Search for the cell housing the specified text and yield its [x, y] center coordinate. 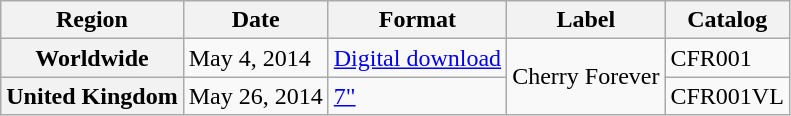
Date [256, 20]
7" [417, 96]
Region [92, 20]
May 4, 2014 [256, 58]
Digital download [417, 58]
CFR001VL [727, 96]
Worldwide [92, 58]
Format [417, 20]
CFR001 [727, 58]
May 26, 2014 [256, 96]
United Kingdom [92, 96]
Cherry Forever [586, 77]
Catalog [727, 20]
Label [586, 20]
